Pinpoint the cell where the given text exists, returning its (x, y) midpoint coordinate. 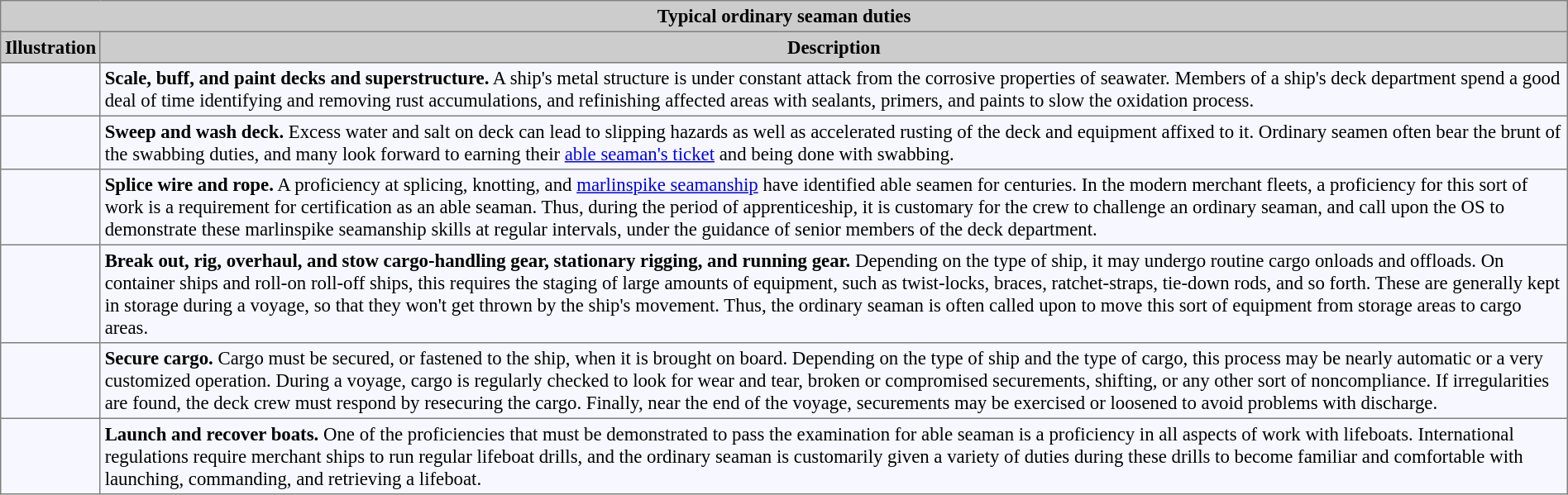
Description (834, 47)
Typical ordinary seaman duties (784, 17)
Illustration (51, 47)
